Capture the cell that displays the provided text and extract its (x, y) central coordinate. 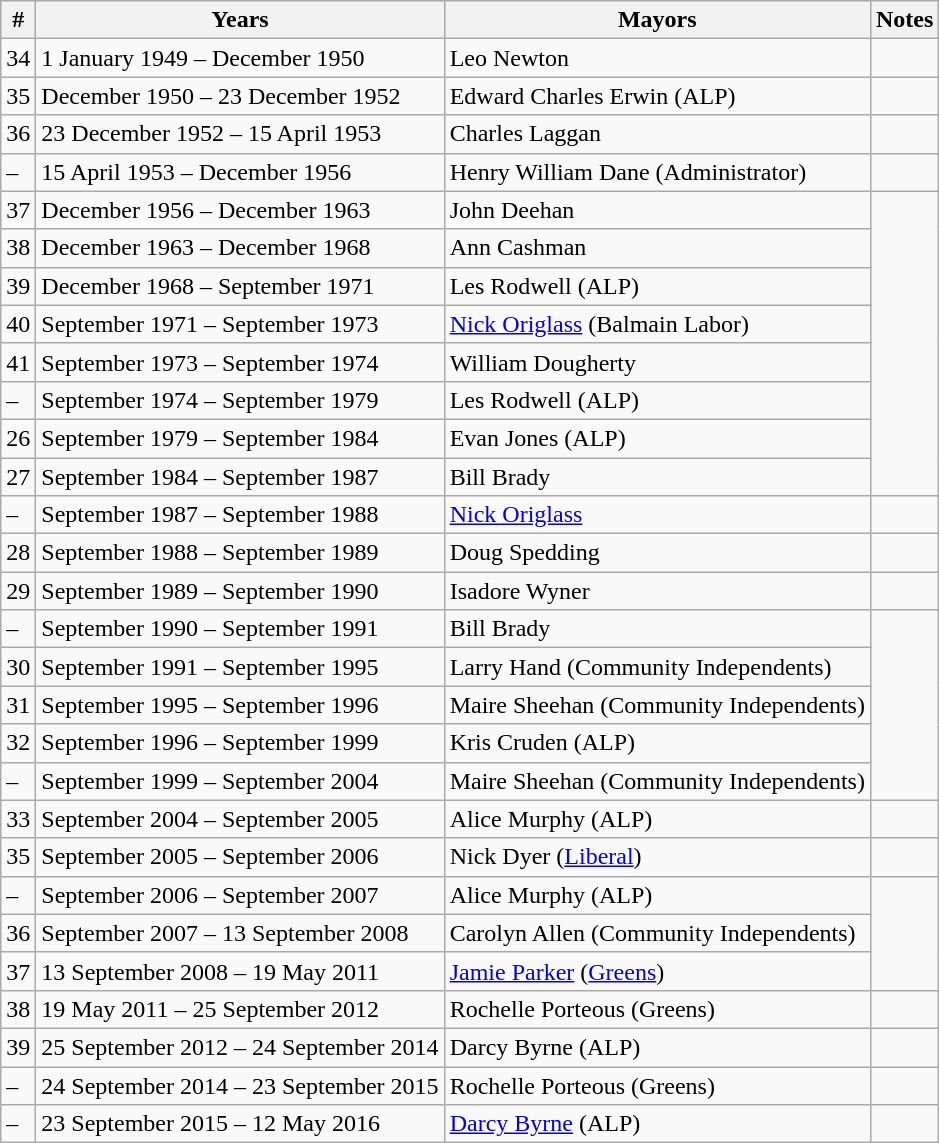
Henry William Dane (Administrator) (657, 172)
Jamie Parker (Greens) (657, 971)
32 (18, 743)
September 2005 – September 2006 (240, 857)
Doug Spedding (657, 553)
September 2006 – September 2007 (240, 895)
Nick Origlass (Balmain Labor) (657, 324)
December 1963 – December 1968 (240, 248)
September 1984 – September 1987 (240, 477)
34 (18, 58)
Kris Cruden (ALP) (657, 743)
September 1974 – September 1979 (240, 400)
40 (18, 324)
23 September 2015 – 12 May 2016 (240, 1124)
Years (240, 20)
23 December 1952 – 15 April 1953 (240, 134)
December 1950 – 23 December 1952 (240, 96)
19 May 2011 – 25 September 2012 (240, 1009)
September 1990 – September 1991 (240, 629)
September 1991 – September 1995 (240, 667)
13 September 2008 – 19 May 2011 (240, 971)
September 1989 – September 1990 (240, 591)
September 2007 – 13 September 2008 (240, 933)
September 1988 – September 1989 (240, 553)
Notes (904, 20)
31 (18, 705)
Larry Hand (Community Independents) (657, 667)
September 1971 – September 1973 (240, 324)
Leo Newton (657, 58)
Edward Charles Erwin (ALP) (657, 96)
29 (18, 591)
Nick Origlass (657, 515)
John Deehan (657, 210)
September 1987 – September 1988 (240, 515)
26 (18, 438)
15 April 1953 – December 1956 (240, 172)
30 (18, 667)
28 (18, 553)
Charles Laggan (657, 134)
Ann Cashman (657, 248)
Nick Dyer (Liberal) (657, 857)
33 (18, 819)
September 1999 – September 2004 (240, 781)
Carolyn Allen (Community Independents) (657, 933)
24 September 2014 – 23 September 2015 (240, 1085)
# (18, 20)
December 1968 – September 1971 (240, 286)
Isadore Wyner (657, 591)
41 (18, 362)
William Dougherty (657, 362)
September 1996 – September 1999 (240, 743)
September 1995 – September 1996 (240, 705)
Mayors (657, 20)
Evan Jones (ALP) (657, 438)
1 January 1949 – December 1950 (240, 58)
December 1956 – December 1963 (240, 210)
27 (18, 477)
September 1979 – September 1984 (240, 438)
September 1973 – September 1974 (240, 362)
September 2004 – September 2005 (240, 819)
25 September 2012 – 24 September 2014 (240, 1047)
